Provide the (x, y) coordinate of the cell's center where the given text is located.  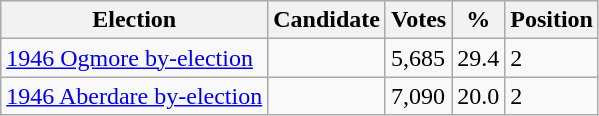
29.4 (478, 58)
Position (552, 20)
Election (134, 20)
Votes (418, 20)
% (478, 20)
5,685 (418, 58)
7,090 (418, 96)
1946 Ogmore by-election (134, 58)
Candidate (327, 20)
20.0 (478, 96)
1946 Aberdare by-election (134, 96)
